Search for the cell housing the specified text and yield its (X, Y) center coordinate. 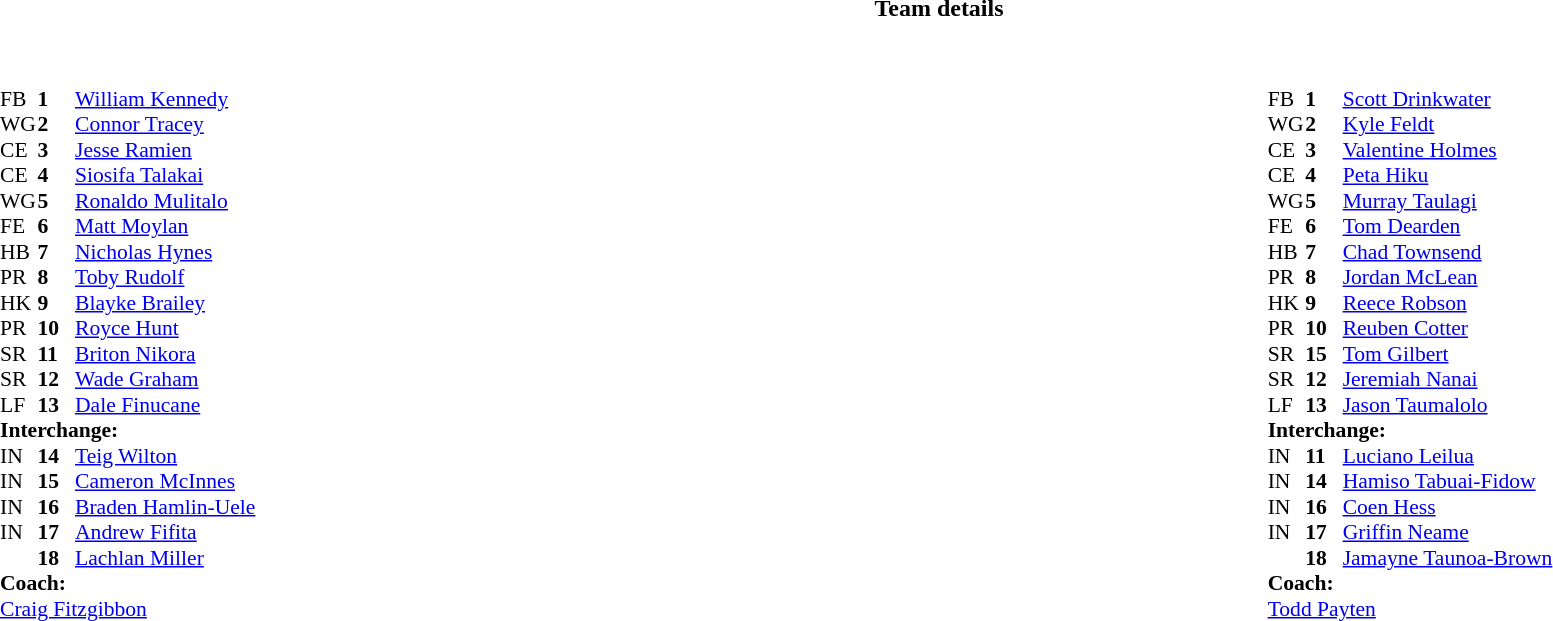
Jason Taumalolo (1448, 405)
Wade Graham (165, 379)
Kyle Feldt (1448, 125)
Ronaldo Mulitalo (165, 201)
Royce Hunt (165, 329)
Cameron McInnes (165, 481)
Reuben Cotter (1448, 329)
Braden Hamlin-Uele (165, 507)
Jesse Ramien (165, 150)
Reece Robson (1448, 303)
William Kennedy (165, 99)
Siosifa Talakai (165, 175)
Tom Gilbert (1448, 354)
Griffin Neame (1448, 533)
Jamayne Taunoa-Brown (1448, 558)
Valentine Holmes (1448, 150)
Peta Hiku (1448, 175)
Jordan McLean (1448, 277)
Connor Tracey (165, 125)
Lachlan Miller (165, 558)
Briton Nikora (165, 354)
Tom Dearden (1448, 227)
Nicholas Hynes (165, 252)
Dale Finucane (165, 405)
Andrew Fifita (165, 533)
Teig Wilton (165, 456)
Matt Moylan (165, 227)
Murray Taulagi (1448, 201)
Blayke Brailey (165, 303)
Coen Hess (1448, 507)
Toby Rudolf (165, 277)
Luciano Leilua (1448, 456)
Scott Drinkwater (1448, 99)
Hamiso Tabuai-Fidow (1448, 481)
Jeremiah Nanai (1448, 379)
Chad Townsend (1448, 252)
